Capture the cell that displays the provided text and extract its [x, y] central coordinate. 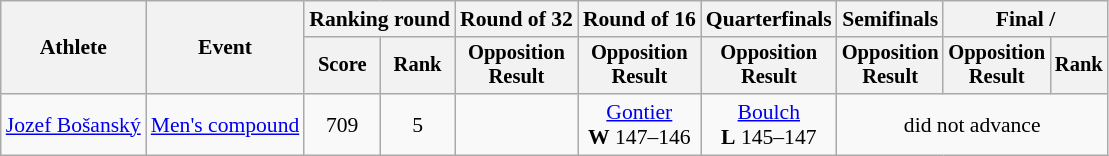
Men's compound [226, 124]
709 [342, 124]
Round of 32 [516, 19]
BoulchL 145–147 [769, 124]
Event [226, 48]
Ranking round [380, 19]
Semifinals [890, 19]
Round of 16 [640, 19]
Quarterfinals [769, 19]
did not advance [972, 124]
Final / [1025, 19]
Score [342, 66]
Athlete [74, 48]
5 [418, 124]
Jozef Bošanský [74, 124]
GontierW 147–146 [640, 124]
